Pinpoint the cell where the given text exists, returning its [x, y] midpoint coordinate. 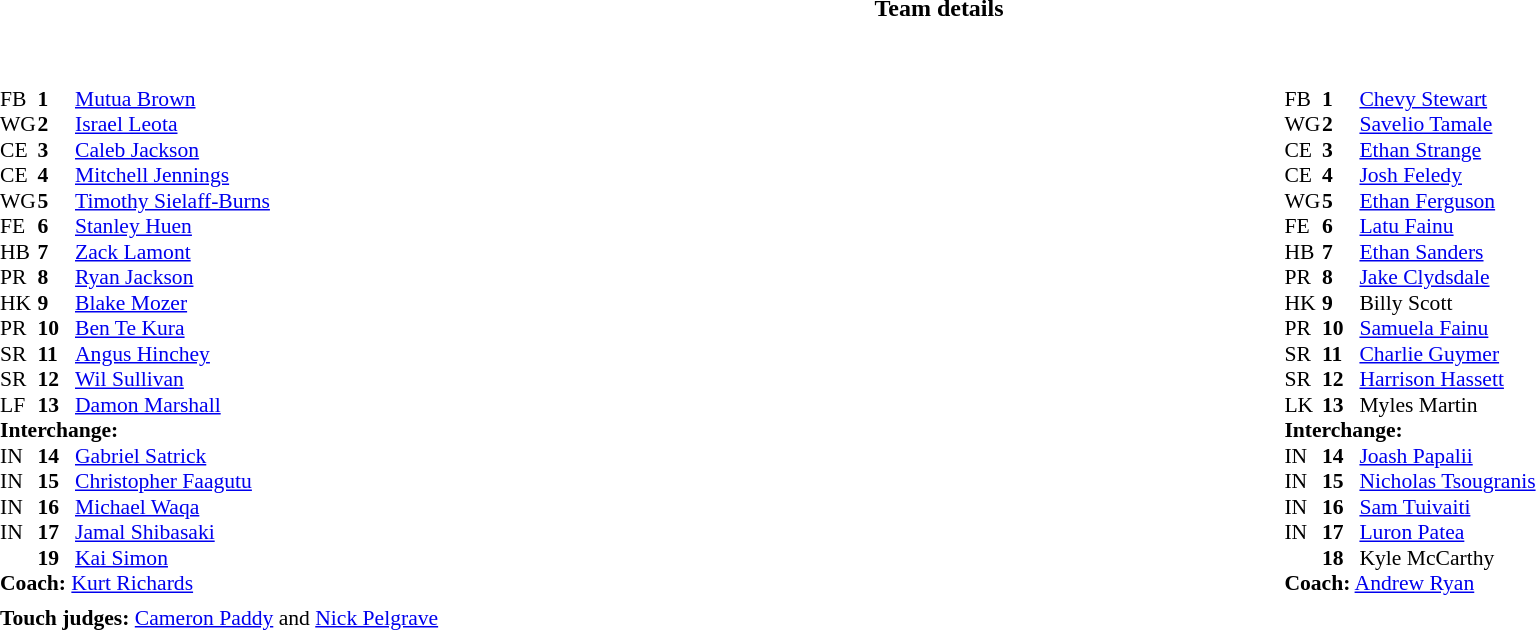
Coach: Kurt Richards [135, 583]
Michael Waqa [172, 507]
Israel Leota [172, 125]
Stanley Huen [172, 227]
Ethan Sanders [1447, 252]
Nicholas Tsougranis [1447, 481]
Myles Martin [1447, 405]
LK [1303, 405]
Coach: Andrew Ryan [1410, 583]
Chevy Stewart [1447, 99]
Zack Lamont [172, 252]
Timothy Sielaff-Burns [172, 201]
Jamal Shibasaki [172, 533]
Gabriel Satrick [172, 456]
Charlie Guymer [1447, 354]
Ben Te Kura [172, 329]
Luron Patea [1447, 533]
Mitchell Jennings [172, 175]
Savelio Tamale [1447, 125]
Ryan Jackson [172, 277]
Josh Feledy [1447, 175]
Blake Mozer [172, 303]
Billy Scott [1447, 303]
Harrison Hassett [1447, 379]
Wil Sullivan [172, 379]
Latu Fainu [1447, 227]
Kai Simon [172, 558]
Mutua Brown [172, 99]
Angus Hinchey [172, 354]
18 [1341, 558]
Sam Tuivaiti [1447, 507]
Kyle McCarthy [1447, 558]
Ethan Ferguson [1447, 201]
Joash Papalii [1447, 456]
Jake Clydsdale [1447, 277]
Ethan Strange [1447, 150]
LF [19, 405]
Caleb Jackson [172, 150]
Damon Marshall [172, 405]
Samuela Fainu [1447, 329]
19 [57, 558]
Christopher Faagutu [172, 481]
